Locate the cell with the specified text and output its [X, Y] center coordinate. 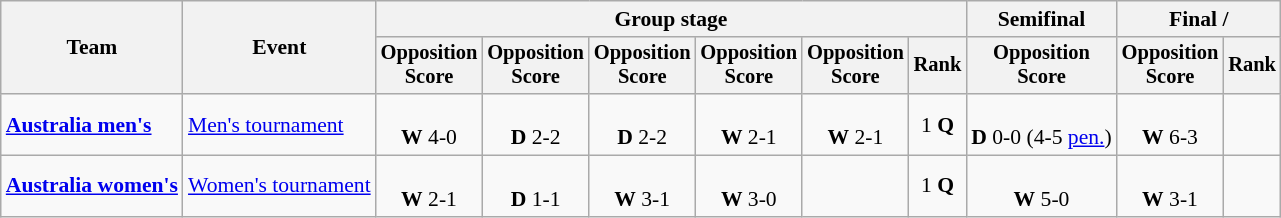
Women's tournament [280, 186]
Group stage [672, 19]
W 5-0 [1041, 186]
W 3-0 [748, 186]
Team [92, 48]
Australia men's [92, 124]
D 1-1 [536, 186]
W 4-0 [430, 124]
Semifinal [1041, 19]
Australia women's [92, 186]
Final / [1199, 19]
W 6-3 [1170, 124]
D 0-0 (4-5 pen.) [1041, 124]
Men's tournament [280, 124]
Event [280, 48]
